Capture the cell that displays the provided text and extract its (x, y) central coordinate. 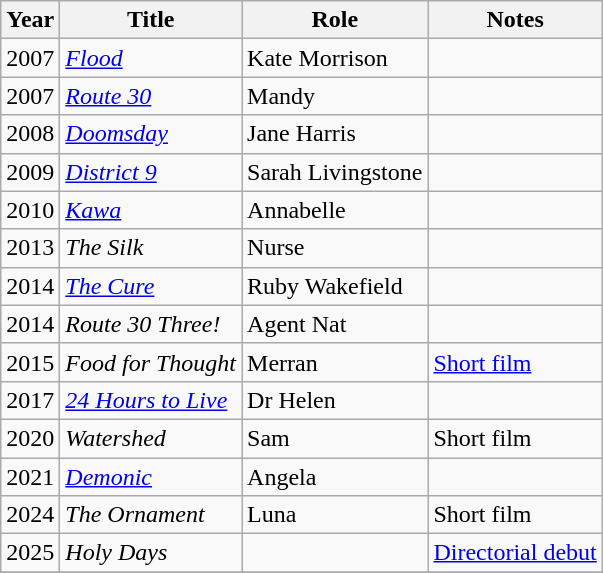
Dr Helen (335, 400)
Route 30 Three! (151, 324)
District 9 (151, 172)
Directorial debut (515, 553)
Angela (335, 477)
2021 (30, 477)
Notes (515, 20)
Sam (335, 438)
2024 (30, 515)
Flood (151, 58)
2008 (30, 134)
Ruby Wakefield (335, 286)
Title (151, 20)
Year (30, 20)
Food for Thought (151, 362)
2015 (30, 362)
2009 (30, 172)
Route 30 (151, 96)
Agent Nat (335, 324)
Doomsday (151, 134)
Merran (335, 362)
2017 (30, 400)
Role (335, 20)
Luna (335, 515)
Sarah Livingstone (335, 172)
2025 (30, 553)
The Cure (151, 286)
2010 (30, 210)
Annabelle (335, 210)
Demonic (151, 477)
The Silk (151, 248)
Kate Morrison (335, 58)
Nurse (335, 248)
24 Hours to Live (151, 400)
Watershed (151, 438)
2013 (30, 248)
The Ornament (151, 515)
Holy Days (151, 553)
Kawa (151, 210)
Mandy (335, 96)
2020 (30, 438)
Jane Harris (335, 134)
